Pinpoint the cell where the given text exists, returning its (X, Y) midpoint coordinate. 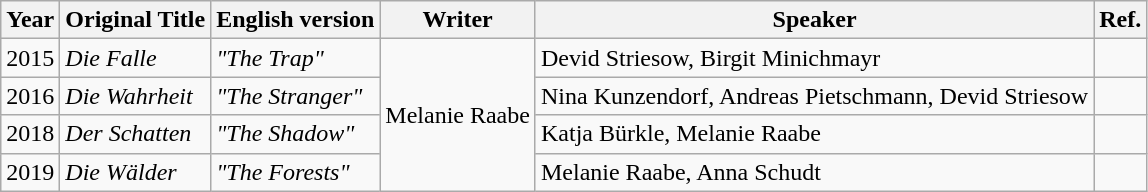
"The Trap" (296, 58)
Devid Striesow, Birgit Minichmayr (814, 58)
Nina Kunzendorf, Andreas Pietschmann, Devid Striesow (814, 96)
Die Wälder (136, 172)
Ref. (1120, 20)
Der Schatten (136, 134)
Katja Bürkle, Melanie Raabe (814, 134)
2018 (30, 134)
Melanie Raabe (458, 115)
"The Stranger" (296, 96)
Writer (458, 20)
Die Falle (136, 58)
2015 (30, 58)
2019 (30, 172)
Speaker (814, 20)
Original Title (136, 20)
English version (296, 20)
Melanie Raabe, Anna Schudt (814, 172)
"The Shadow" (296, 134)
Die Wahrheit (136, 96)
Year (30, 20)
"The Forests" (296, 172)
2016 (30, 96)
